Pinpoint the cell where the given text exists, returning its [X, Y] midpoint coordinate. 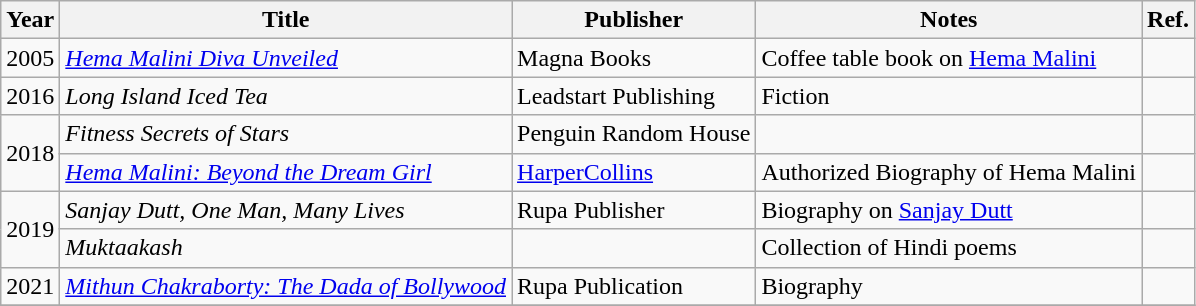
2016 [30, 96]
Magna Books [634, 58]
Leadstart Publishing [634, 96]
Ref. [1168, 20]
Muktaakash [286, 248]
Rupa Publication [634, 286]
Hema Malini: Beyond the Dream Girl [286, 172]
2021 [30, 286]
Mithun Chakraborty: The Dada of Bollywood [286, 286]
Authorized Biography of Hema Malini [949, 172]
Rupa Publisher [634, 210]
Coffee table book on Hema Malini [949, 58]
2019 [30, 229]
Year [30, 20]
Penguin Random House [634, 134]
Fitness Secrets of Stars [286, 134]
Fiction [949, 96]
2018 [30, 153]
Publisher [634, 20]
Title [286, 20]
Long Island Iced Tea [286, 96]
Biography on Sanjay Dutt [949, 210]
2005 [30, 58]
Hema Malini Diva Unveiled [286, 58]
HarperCollins [634, 172]
Collection of Hindi poems [949, 248]
Sanjay Dutt, One Man, Many Lives [286, 210]
Biography [949, 286]
Notes [949, 20]
